Return [X, Y] of the center of cell containing provided text 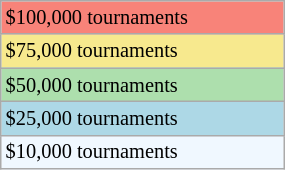
$25,000 tournaments [142, 118]
$75,000 tournaments [142, 51]
$50,000 tournaments [142, 85]
$100,000 tournaments [142, 17]
$10,000 tournaments [142, 152]
